Determine the [x, y] coordinate at the center of the cell enclosing the given text.  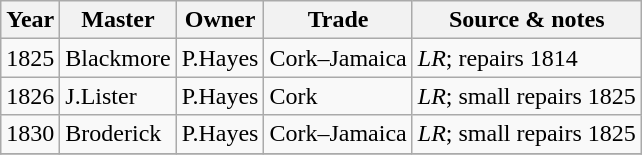
Trade [338, 20]
Master [118, 20]
Owner [220, 20]
J.Lister [118, 96]
1830 [30, 134]
1825 [30, 58]
Source & notes [526, 20]
Cork [338, 96]
Blackmore [118, 58]
Year [30, 20]
1826 [30, 96]
Broderick [118, 134]
LR; repairs 1814 [526, 58]
